Search for the cell housing the specified text and yield its [x, y] center coordinate. 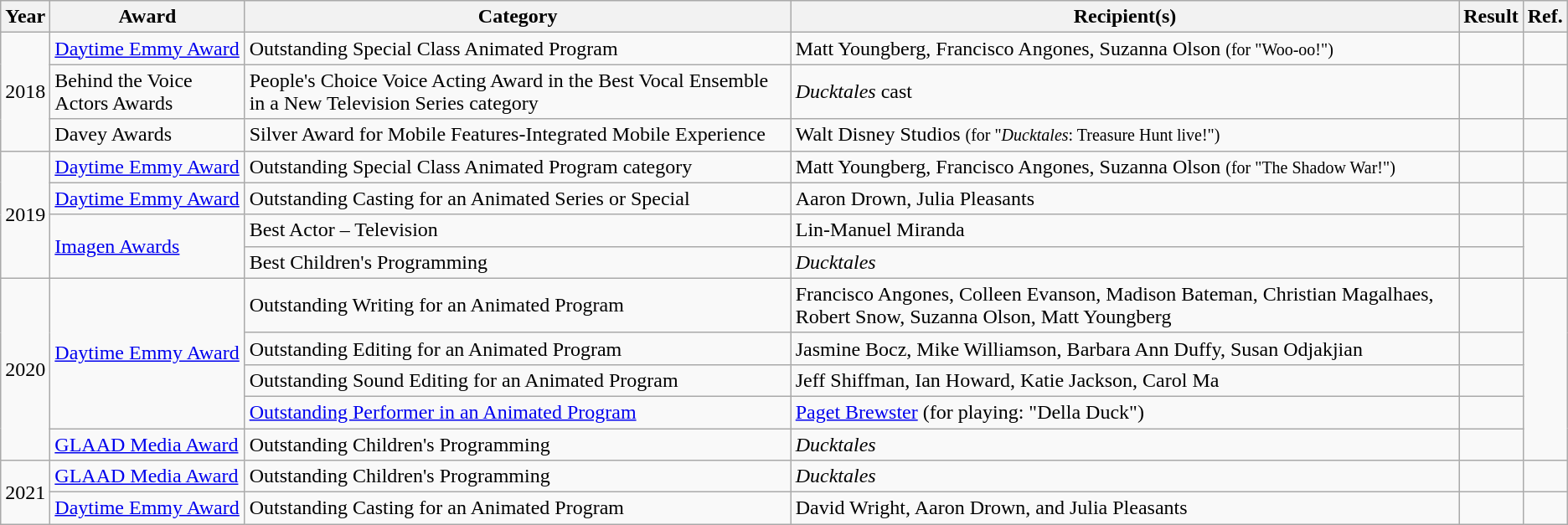
Outstanding Performer in an Animated Program [518, 412]
Outstanding Special Class Animated Program category [518, 167]
Francisco Angones, Colleen Evanson, Madison Bateman, Christian Magalhaes, Robert Snow, Suzanna Olson, Matt Youngberg [1125, 305]
Behind the Voice Actors Awards [147, 92]
Outstanding Casting for an Animated Program [518, 508]
Award [147, 17]
2020 [25, 368]
Jasmine Bocz, Mike Williamson, Barbara Ann Duffy, Susan Odjakjian [1125, 348]
Outstanding Sound Editing for an Animated Program [518, 380]
Ref. [1545, 17]
Outstanding Casting for an Animated Series or Special [518, 198]
Best Actor – Television [518, 230]
Aaron Drown, Julia Pleasants [1125, 198]
Result [1491, 17]
People's Choice Voice Acting Award in the Best Vocal Ensemble in a New Television Series category [518, 92]
Outstanding Writing for an Animated Program [518, 305]
Davey Awards [147, 135]
Jeff Shiffman, Ian Howard, Katie Jackson, Carol Ma [1125, 380]
Walt Disney Studios (for "Ducktales: Treasure Hunt live!") [1125, 135]
2018 [25, 92]
Outstanding Special Class Animated Program [518, 49]
Recipient(s) [1125, 17]
Paget Brewster (for playing: "Della Duck") [1125, 412]
Ducktales cast [1125, 92]
Lin-Manuel Miranda [1125, 230]
Matt Youngberg, Francisco Angones, Suzanna Olson (for "The Shadow War!") [1125, 167]
Outstanding Editing for an Animated Program [518, 348]
Year [25, 17]
Category [518, 17]
Imagen Awards [147, 246]
Best Children's Programming [518, 262]
Matt Youngberg, Francisco Angones, Suzanna Olson (for "Woo-oo!") [1125, 49]
2021 [25, 492]
Silver Award for Mobile Features-Integrated Mobile Experience [518, 135]
David Wright, Aaron Drown, and Julia Pleasants [1125, 508]
2019 [25, 214]
